For the text-containing cell, return its midpoint in [x, y] coordinate format. 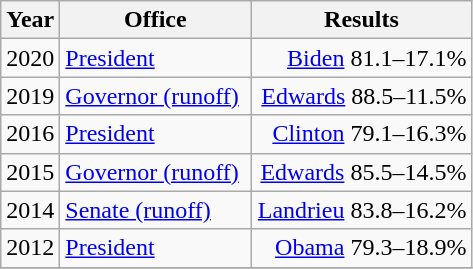
Edwards 88.5–11.5% [362, 96]
2019 [30, 96]
Edwards 85.5–14.5% [362, 172]
Biden 81.1–17.1% [362, 58]
2020 [30, 58]
Senate (runoff) [156, 210]
Landrieu 83.8–16.2% [362, 210]
Year [30, 20]
2014 [30, 210]
2015 [30, 172]
2016 [30, 134]
2012 [30, 248]
Office [156, 20]
Obama 79.3–18.9% [362, 248]
Clinton 79.1–16.3% [362, 134]
Results [362, 20]
